Scan for the cell matching the given text and deliver its [x, y] coordinate at center. 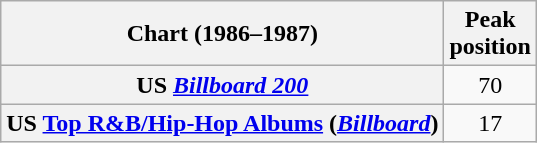
Peak position [490, 34]
Chart (1986–1987) [222, 34]
70 [490, 85]
US Billboard 200 [222, 85]
US Top R&B/Hip-Hop Albums (Billboard) [222, 123]
17 [490, 123]
